Return the [x, y] coordinate for the center point of the cell that contains the specified text.  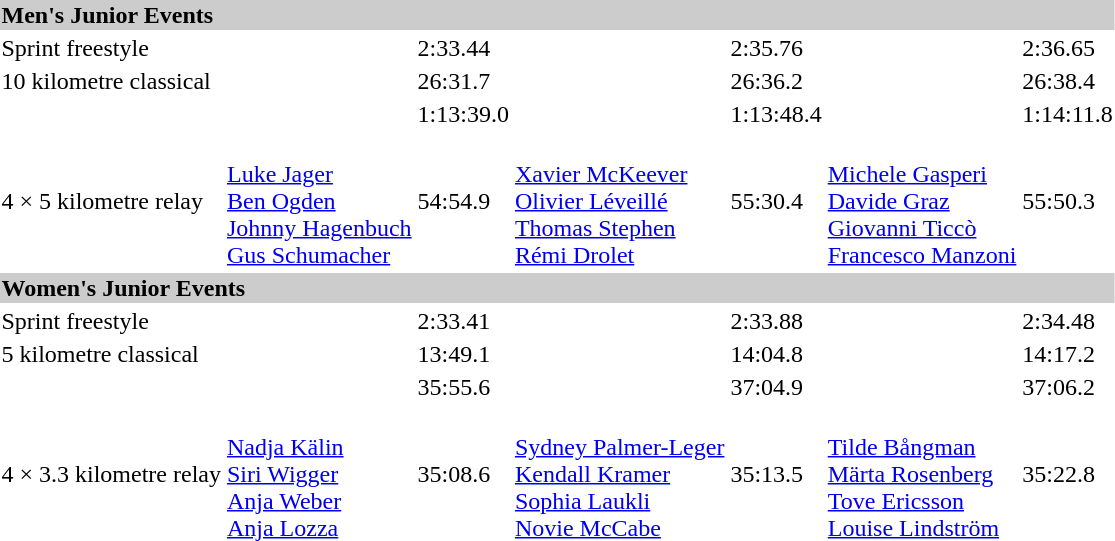
5 kilometre classical [111, 354]
2:33.88 [776, 321]
Xavier McKeeverOlivier LéveilléThomas StephenRémi Drolet [619, 201]
26:31.7 [463, 81]
2:33.44 [463, 48]
Men's Junior Events [557, 15]
2:33.41 [463, 321]
Michele GasperiDavide GrazGiovanni TiccòFrancesco Manzoni [922, 201]
1:14:11.8 [1068, 114]
26:38.4 [1068, 81]
Luke JagerBen OgdenJohnny HagenbuchGus Schumacher [319, 201]
2:35.76 [776, 48]
4 × 5 kilometre relay [111, 201]
1:13:48.4 [776, 114]
37:04.9 [776, 387]
1:13:39.0 [463, 114]
2:36.65 [1068, 48]
2:34.48 [1068, 321]
35:55.6 [463, 387]
55:50.3 [1068, 201]
26:36.2 [776, 81]
10 kilometre classical [111, 81]
Women's Junior Events [557, 288]
13:49.1 [463, 354]
37:06.2 [1068, 387]
54:54.9 [463, 201]
55:30.4 [776, 201]
14:04.8 [776, 354]
14:17.2 [1068, 354]
